Search for the cell housing the specified text and yield its [X, Y] center coordinate. 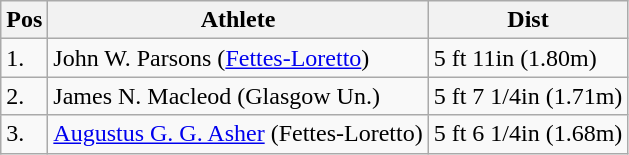
5 ft 11in (1.80m) [528, 58]
3. [24, 134]
John W. Parsons (Fettes-Loretto) [238, 58]
Pos [24, 20]
1. [24, 58]
2. [24, 96]
Dist [528, 20]
5 ft 7 1/4in (1.71m) [528, 96]
5 ft 6 1/4in (1.68m) [528, 134]
Athlete [238, 20]
James N. Macleod (Glasgow Un.) [238, 96]
Augustus G. G. Asher (Fettes-Loretto) [238, 134]
